Determine the (X, Y) coordinate at the center of the cell enclosing the given text.  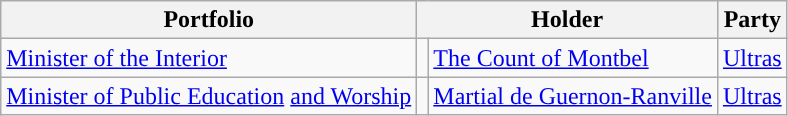
Minister of Public Education and Worship (209, 96)
Minister of the Interior (209, 58)
Holder (568, 20)
Party (752, 20)
Portfolio (209, 20)
The Count of Montbel (573, 58)
Martial de Guernon-Ranville (573, 96)
